Detect which cell encompasses the target text, then output its (x, y) center coordinate. 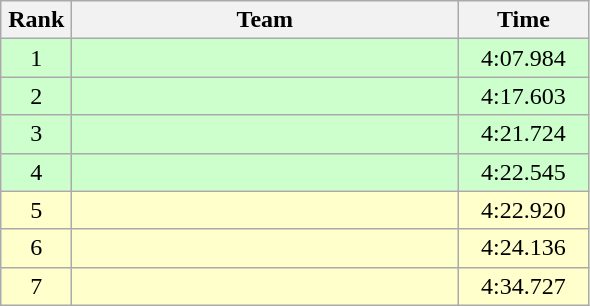
4:34.727 (524, 286)
Rank (36, 20)
6 (36, 248)
4:07.984 (524, 58)
1 (36, 58)
4:21.724 (524, 134)
5 (36, 210)
Time (524, 20)
4:22.920 (524, 210)
4 (36, 172)
4:17.603 (524, 96)
2 (36, 96)
Team (265, 20)
4:22.545 (524, 172)
3 (36, 134)
7 (36, 286)
4:24.136 (524, 248)
